Return the (x, y) coordinate for the center point of the cell that contains the specified text.  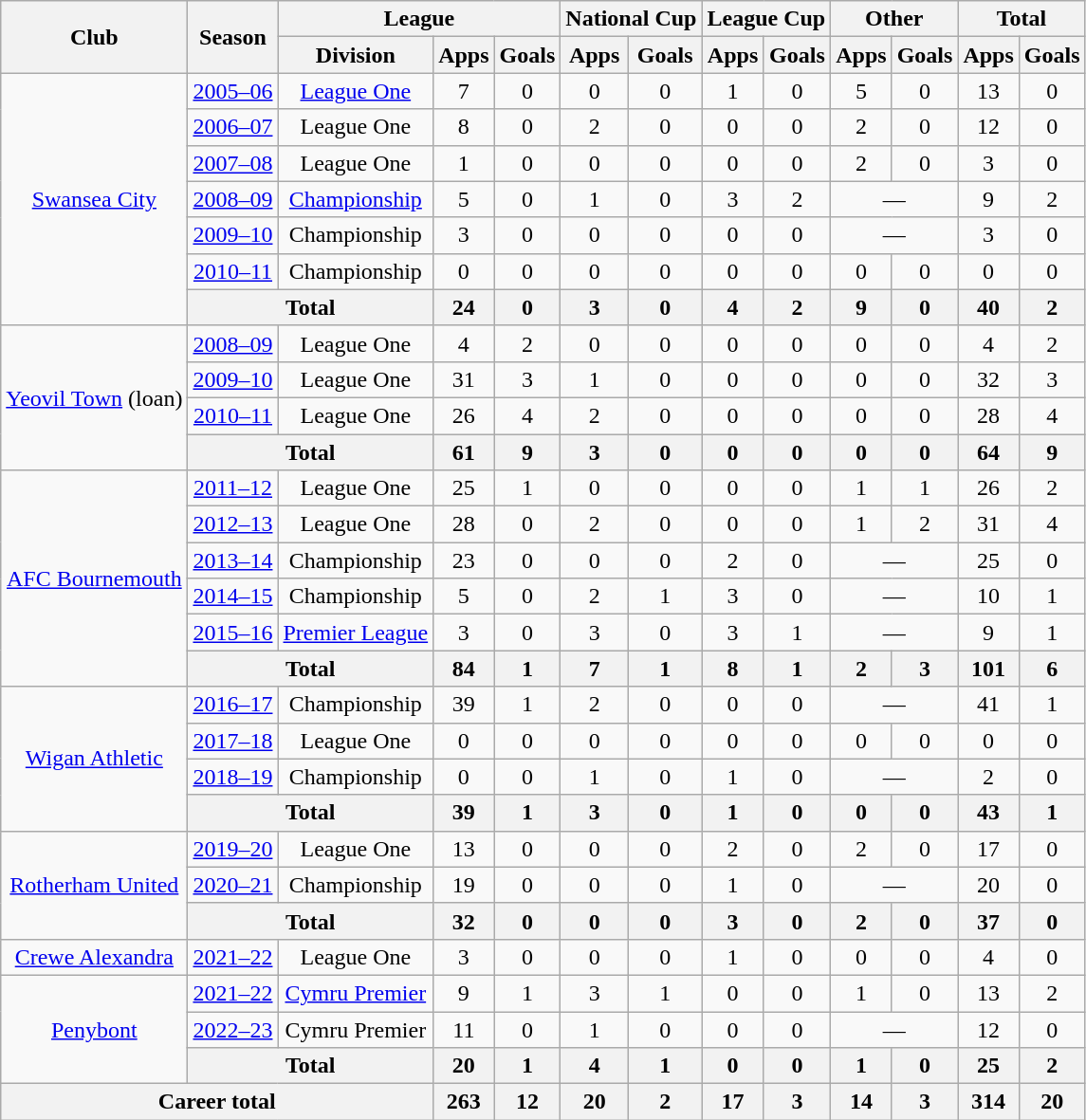
2018–19 (233, 777)
2020–21 (233, 885)
Wigan Athletic (95, 759)
2013–14 (233, 560)
Swansea City (95, 199)
Season (233, 37)
64 (988, 452)
League (419, 19)
2022–23 (233, 1029)
Penybont (95, 1029)
2012–13 (233, 524)
6 (1052, 669)
2011–12 (233, 488)
37 (988, 921)
2005–06 (233, 91)
National Cup (632, 19)
2016–17 (233, 705)
61 (464, 452)
101 (988, 669)
14 (861, 1102)
2007–08 (233, 163)
41 (988, 705)
2015–16 (233, 633)
2006–07 (233, 127)
Rotherham United (95, 885)
League Cup (766, 19)
84 (464, 669)
23 (464, 560)
Career total (217, 1102)
2014–15 (233, 597)
Division (356, 55)
263 (464, 1102)
AFC Bournemouth (95, 578)
2017–18 (233, 741)
314 (988, 1102)
24 (464, 307)
Other (894, 19)
Yeovil Town (loan) (95, 397)
43 (988, 813)
11 (464, 1029)
Crewe Alexandra (95, 957)
Premier League (356, 633)
10 (988, 597)
40 (988, 307)
2019–20 (233, 849)
Club (95, 37)
19 (464, 885)
